For the text-containing cell, return its midpoint in [x, y] coordinate format. 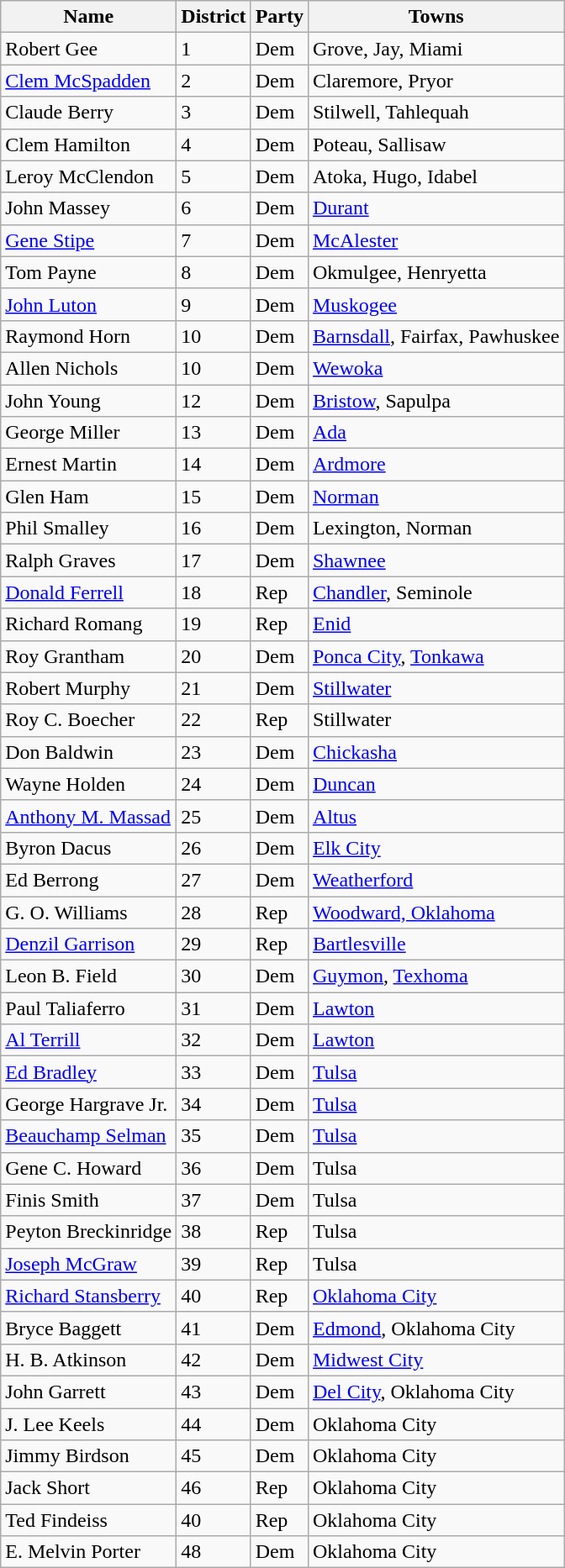
42 [214, 1360]
29 [214, 944]
Atoka, Hugo, Idabel [436, 176]
Bristow, Sapulpa [436, 401]
George Miller [89, 433]
30 [214, 976]
Wayne Holden [89, 784]
Towns [436, 17]
Altus [436, 816]
35 [214, 1136]
District [214, 17]
22 [214, 720]
John Massey [89, 208]
Jack Short [89, 1488]
17 [214, 560]
Gene Stipe [89, 240]
Leon B. Field [89, 976]
Donald Ferrell [89, 592]
Party [279, 17]
14 [214, 465]
Robert Gee [89, 49]
3 [214, 113]
Lexington, Norman [436, 529]
5 [214, 176]
Chickasha [436, 752]
Barnsdall, Fairfax, Pawhuskee [436, 336]
38 [214, 1232]
32 [214, 1040]
8 [214, 272]
43 [214, 1392]
Gene C. Howard [89, 1168]
Ardmore [436, 465]
E. Melvin Porter [89, 1552]
Weatherford [436, 880]
19 [214, 624]
4 [214, 145]
Richard Romang [89, 624]
48 [214, 1552]
Jimmy Birdson [89, 1456]
Leroy McClendon [89, 176]
7 [214, 240]
Enid [436, 624]
Durant [436, 208]
46 [214, 1488]
6 [214, 208]
Finis Smith [89, 1200]
Ada [436, 433]
Denzil Garrison [89, 944]
John Garrett [89, 1392]
Allen Nichols [89, 368]
Richard Stansberry [89, 1296]
McAlester [436, 240]
13 [214, 433]
John Young [89, 401]
27 [214, 880]
Beauchamp Selman [89, 1136]
45 [214, 1456]
Ed Berrong [89, 880]
Ted Findeiss [89, 1520]
Del City, Oklahoma City [436, 1392]
G. O. Williams [89, 912]
Ernest Martin [89, 465]
Elk City [436, 848]
36 [214, 1168]
Ed Bradley [89, 1072]
Peyton Breckinridge [89, 1232]
2 [214, 81]
Joseph McGraw [89, 1264]
Claremore, Pryor [436, 81]
16 [214, 529]
Clem Hamilton [89, 145]
Roy C. Boecher [89, 720]
George Hargrave Jr. [89, 1104]
1 [214, 49]
H. B. Atkinson [89, 1360]
Don Baldwin [89, 752]
21 [214, 688]
Poteau, Sallisaw [436, 145]
Duncan [436, 784]
Chandler, Seminole [436, 592]
Guymon, Texhoma [436, 976]
24 [214, 784]
Al Terrill [89, 1040]
Midwest City [436, 1360]
9 [214, 304]
Byron Dacus [89, 848]
Name [89, 17]
Robert Murphy [89, 688]
Anthony M. Massad [89, 816]
41 [214, 1328]
Roy Grantham [89, 656]
26 [214, 848]
Woodward, Oklahoma [436, 912]
34 [214, 1104]
12 [214, 401]
Bartlesville [436, 944]
Glen Ham [89, 497]
Ponca City, Tonkawa [436, 656]
Tom Payne [89, 272]
Clem McSpadden [89, 81]
20 [214, 656]
Raymond Horn [89, 336]
Ralph Graves [89, 560]
Norman [436, 497]
18 [214, 592]
Claude Berry [89, 113]
39 [214, 1264]
15 [214, 497]
Wewoka [436, 368]
28 [214, 912]
23 [214, 752]
Phil Smalley [89, 529]
J. Lee Keels [89, 1424]
Edmond, Oklahoma City [436, 1328]
31 [214, 1008]
John Luton [89, 304]
33 [214, 1072]
Stilwell, Tahlequah [436, 113]
44 [214, 1424]
Shawnee [436, 560]
37 [214, 1200]
Muskogee [436, 304]
Okmulgee, Henryetta [436, 272]
Bryce Baggett [89, 1328]
25 [214, 816]
Paul Taliaferro [89, 1008]
Grove, Jay, Miami [436, 49]
